Output the [x, y] coordinate of the center of the cell containing the given text.  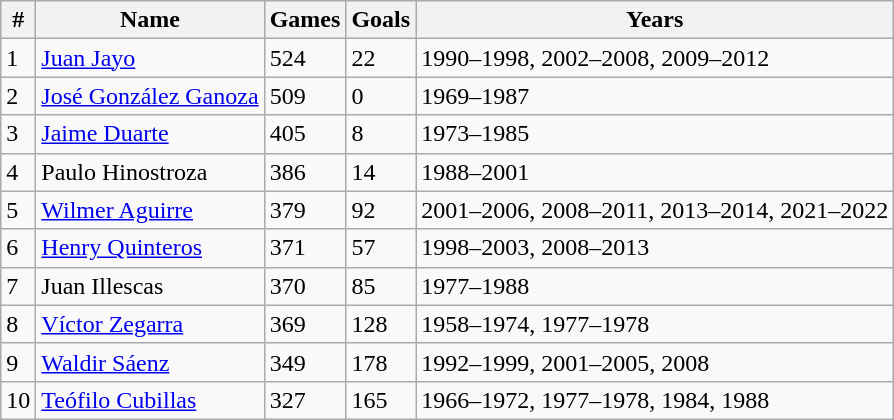
Jaime Duarte [150, 134]
379 [305, 210]
Games [305, 20]
Henry Quinteros [150, 248]
370 [305, 286]
1990–1998, 2002–2008, 2009–2012 [655, 58]
Teófilo Cubillas [150, 400]
Juan Jayo [150, 58]
Wilmer Aguirre [150, 210]
Víctor Zegarra [150, 324]
1969–1987 [655, 96]
José González Ganoza [150, 96]
3 [18, 134]
Name [150, 20]
# [18, 20]
165 [381, 400]
6 [18, 248]
7 [18, 286]
405 [305, 134]
57 [381, 248]
371 [305, 248]
1958–1974, 1977–1978 [655, 324]
1998–2003, 2008–2013 [655, 248]
10 [18, 400]
349 [305, 362]
Waldir Sáenz [150, 362]
14 [381, 172]
85 [381, 286]
369 [305, 324]
509 [305, 96]
524 [305, 58]
327 [305, 400]
92 [381, 210]
178 [381, 362]
22 [381, 58]
1977–1988 [655, 286]
128 [381, 324]
Years [655, 20]
1988–2001 [655, 172]
2001–2006, 2008–2011, 2013–2014, 2021–2022 [655, 210]
0 [381, 96]
Goals [381, 20]
4 [18, 172]
386 [305, 172]
2 [18, 96]
1992–1999, 2001–2005, 2008 [655, 362]
1 [18, 58]
Juan Illescas [150, 286]
9 [18, 362]
5 [18, 210]
Paulo Hinostroza [150, 172]
1973–1985 [655, 134]
1966–1972, 1977–1978, 1984, 1988 [655, 400]
